Find where the given text appears and provide that cell's center as (X, Y) coordinate. 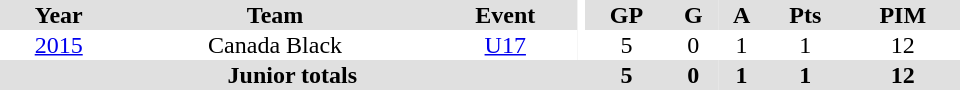
PIM (903, 15)
Event (506, 15)
Canada Black (274, 45)
Pts (806, 15)
G (693, 15)
GP (627, 15)
A (742, 15)
Year (58, 15)
2015 (58, 45)
Team (274, 15)
U17 (506, 45)
Junior totals (292, 75)
